Extract the (x, y) coordinate from the center of the cell holding the provided text.  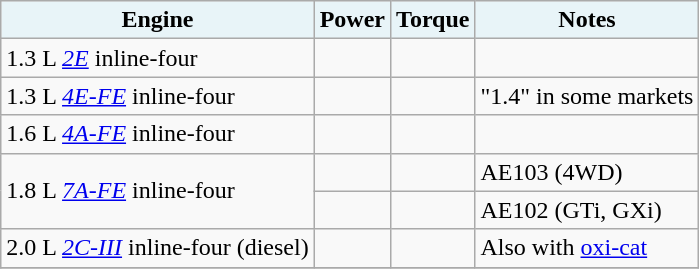
1.3 L 4E-FE inline-four (158, 96)
1.8 L 7A-FE inline-four (158, 191)
Engine (158, 20)
1.6 L 4A-FE inline-four (158, 134)
Torque (433, 20)
Also with oxi-cat (587, 248)
Notes (587, 20)
Power (352, 20)
1.3 L 2E inline-four (158, 58)
2.0 L 2C-III inline-four (diesel) (158, 248)
AE102 (GTi, GXi) (587, 210)
"1.4" in some markets (587, 96)
AE103 (4WD) (587, 172)
